Find where the given text appears and provide that cell's center as [x, y] coordinate. 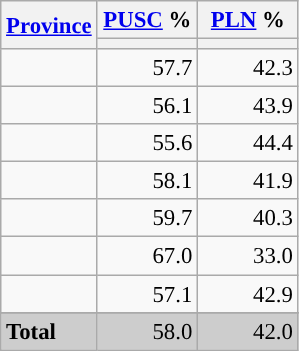
40.3 [248, 219]
58.0 [148, 331]
57.7 [148, 68]
Province [49, 25]
58.1 [148, 181]
42.3 [248, 68]
59.7 [148, 219]
57.1 [148, 294]
PLN % [248, 20]
42.9 [248, 294]
PUSC % [148, 20]
33.0 [248, 256]
41.9 [248, 181]
56.1 [148, 106]
44.4 [248, 143]
Total [49, 331]
42.0 [248, 331]
67.0 [148, 256]
43.9 [248, 106]
55.6 [148, 143]
